Return (x, y) of the center of cell containing provided text 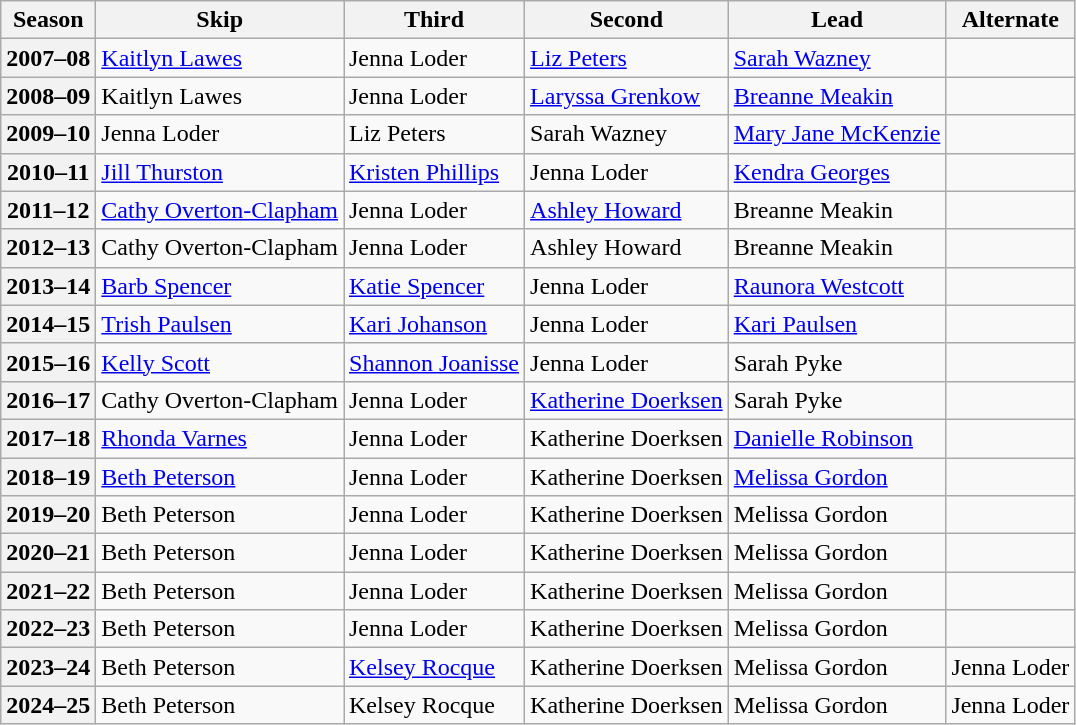
Second (627, 20)
Season (48, 20)
2011–12 (48, 210)
2012–13 (48, 248)
2008–09 (48, 96)
2021–22 (48, 591)
Danielle Robinson (837, 438)
2014–15 (48, 324)
2013–14 (48, 286)
2009–10 (48, 134)
Kari Paulsen (837, 324)
Trish Paulsen (220, 324)
2007–08 (48, 58)
2016–17 (48, 400)
2010–11 (48, 172)
Laryssa Grenkow (627, 96)
2023–24 (48, 667)
Kelly Scott (220, 362)
2024–25 (48, 705)
2015–16 (48, 362)
Rhonda Varnes (220, 438)
Shannon Joanisse (434, 362)
Kari Johanson (434, 324)
Raunora Westcott (837, 286)
Kendra Georges (837, 172)
Mary Jane McKenzie (837, 134)
Lead (837, 20)
Barb Spencer (220, 286)
2018–19 (48, 477)
2022–23 (48, 629)
2019–20 (48, 515)
Third (434, 20)
Skip (220, 20)
Alternate (1010, 20)
Katie Spencer (434, 286)
2017–18 (48, 438)
Kristen Phillips (434, 172)
2020–21 (48, 553)
Jill Thurston (220, 172)
